Output the (x, y) coordinate of the center of the cell containing the given text.  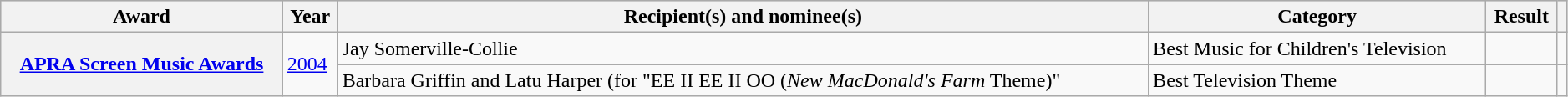
Category (1317, 17)
Best Television Theme (1317, 80)
2004 (310, 64)
Barbara Griffin and Latu Harper (for "EE II EE II OO (New MacDonald's Farm Theme)" (743, 80)
APRA Screen Music Awards (142, 64)
Recipient(s) and nominee(s) (743, 17)
Result (1522, 17)
Year (310, 17)
Award (142, 17)
Best Music for Children's Television (1317, 48)
Jay Somerville-Collie (743, 48)
